Find where the given text appears and provide that cell's center as [X, Y] coordinate. 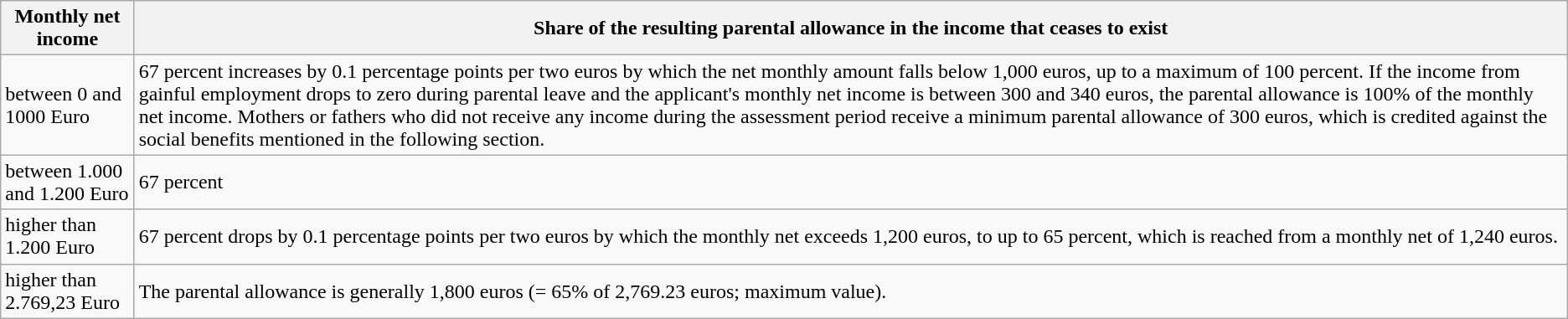
between 0 and 1000 Euro [67, 105]
between 1.000 and 1.200 Euro [67, 183]
Monthly net income [67, 28]
higher than 2.769,23 Euro [67, 291]
67 percent [851, 183]
higher than 1.200 Euro [67, 236]
The parental allowance is generally 1,800 euros (= 65% of 2,769.23 euros; maximum value). [851, 291]
Share of the resulting parental allowance in the income that ceases to exist [851, 28]
